Provide the [X, Y] coordinate of the cell's center where the given text is located.  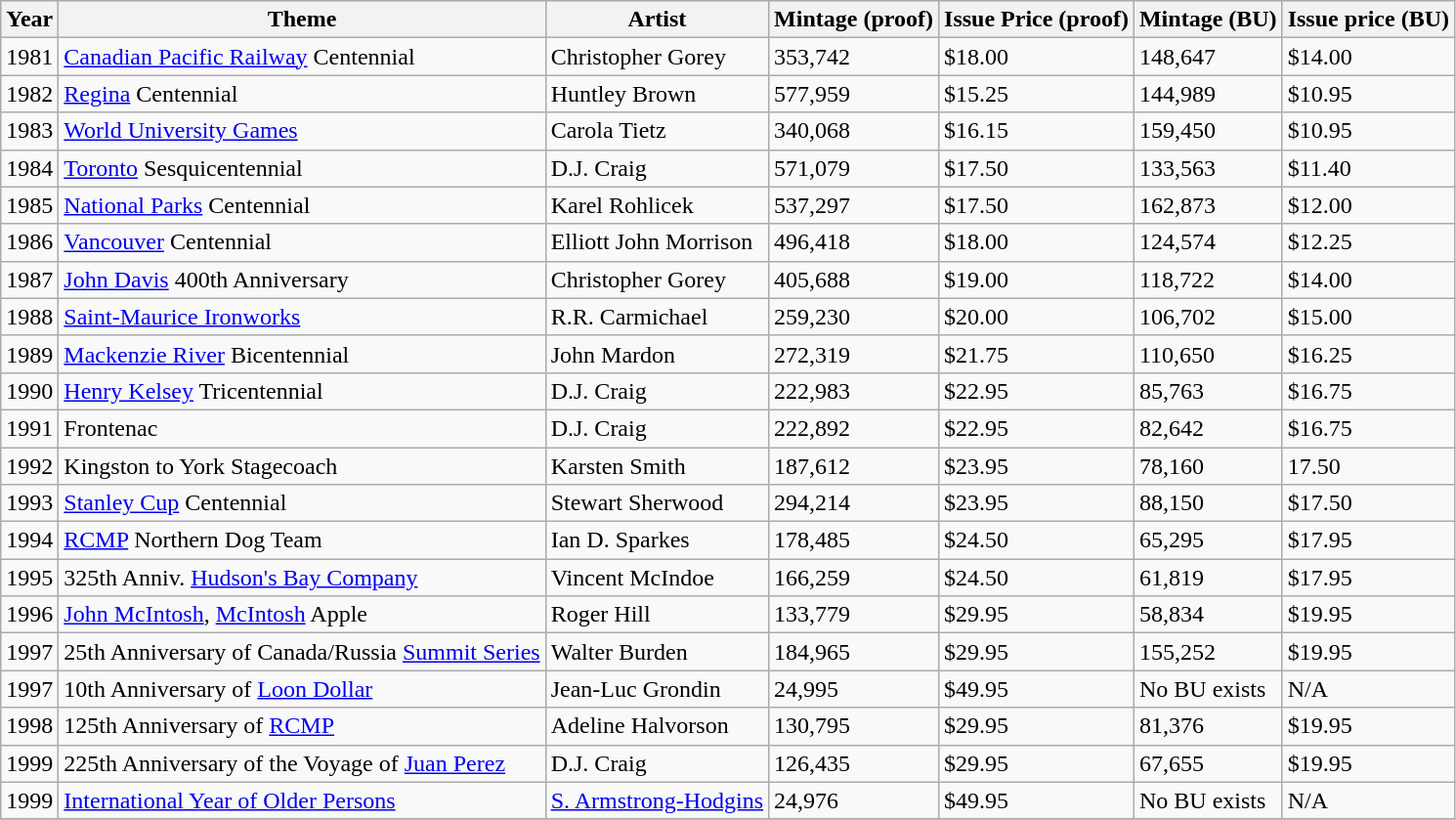
Canadian Pacific Railway Centennial [302, 57]
S. Armstrong-Hodgins [657, 800]
Walter Burden [657, 652]
Frontenac [302, 428]
78,160 [1208, 466]
110,650 [1208, 354]
1992 [29, 466]
Adeline Halvorson [657, 726]
148,647 [1208, 57]
Kingston to York Stagecoach [302, 466]
$16.25 [1368, 354]
571,079 [854, 168]
Karsten Smith [657, 466]
Jean-Luc Grondin [657, 689]
Mintage (BU) [1208, 20]
162,873 [1208, 205]
65,295 [1208, 540]
Ian D. Sparkes [657, 540]
294,214 [854, 503]
159,450 [1208, 131]
$11.40 [1368, 168]
24,976 [854, 800]
577,959 [854, 94]
1996 [29, 615]
World University Games [302, 131]
1989 [29, 354]
222,892 [854, 428]
1990 [29, 391]
1986 [29, 242]
187,612 [854, 466]
1988 [29, 317]
Theme [302, 20]
144,989 [1208, 94]
Roger Hill [657, 615]
130,795 [854, 726]
1985 [29, 205]
Elliott John Morrison [657, 242]
133,779 [854, 615]
222,983 [854, 391]
125th Anniversary of RCMP [302, 726]
Issue price (BU) [1368, 20]
325th Anniv. Hudson's Bay Company [302, 578]
John Mardon [657, 354]
82,642 [1208, 428]
National Parks Centennial [302, 205]
126,435 [854, 763]
58,834 [1208, 615]
85,763 [1208, 391]
1982 [29, 94]
537,297 [854, 205]
155,252 [1208, 652]
10th Anniversary of Loon Dollar [302, 689]
353,742 [854, 57]
$15.25 [1037, 94]
106,702 [1208, 317]
1983 [29, 131]
RCMP Northern Dog Team [302, 540]
81,376 [1208, 726]
61,819 [1208, 578]
124,574 [1208, 242]
166,259 [854, 578]
1981 [29, 57]
Vincent McIndoe [657, 578]
Regina Centennial [302, 94]
24,995 [854, 689]
340,068 [854, 131]
R.R. Carmichael [657, 317]
272,319 [854, 354]
1994 [29, 540]
Karel Rohlicek [657, 205]
1984 [29, 168]
Toronto Sesquicentennial [302, 168]
John Davis 400th Anniversary [302, 280]
405,688 [854, 280]
$15.00 [1368, 317]
133,563 [1208, 168]
25th Anniversary of Canada/Russia Summit Series [302, 652]
Stewart Sherwood [657, 503]
Henry Kelsey Tricentennial [302, 391]
International Year of Older Persons [302, 800]
Carola Tietz [657, 131]
$21.75 [1037, 354]
496,418 [854, 242]
88,150 [1208, 503]
$12.00 [1368, 205]
118,722 [1208, 280]
Year [29, 20]
1991 [29, 428]
Mintage (proof) [854, 20]
1987 [29, 280]
1995 [29, 578]
Vancouver Centennial [302, 242]
225th Anniversary of the Voyage of Juan Perez [302, 763]
$16.15 [1037, 131]
$19.00 [1037, 280]
Issue Price (proof) [1037, 20]
$20.00 [1037, 317]
Artist [657, 20]
John McIntosh, McIntosh Apple [302, 615]
184,965 [854, 652]
Stanley Cup Centennial [302, 503]
1993 [29, 503]
Saint-Maurice Ironworks [302, 317]
17.50 [1368, 466]
Mackenzie River Bicentennial [302, 354]
178,485 [854, 540]
67,655 [1208, 763]
Huntley Brown [657, 94]
259,230 [854, 317]
1998 [29, 726]
$12.25 [1368, 242]
